Determine the (X, Y) coordinate at the center of the cell enclosing the given text.  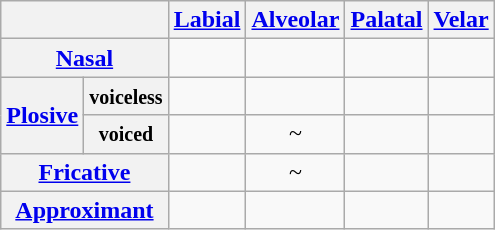
voiceless (126, 96)
Labial (207, 20)
Plosive (42, 115)
Fricative (84, 172)
Approximant (84, 210)
Velar (461, 20)
voiced (126, 134)
Alveolar (296, 20)
Nasal (84, 58)
Palatal (386, 20)
